Locate the cell with the specified text and output its [X, Y] center coordinate. 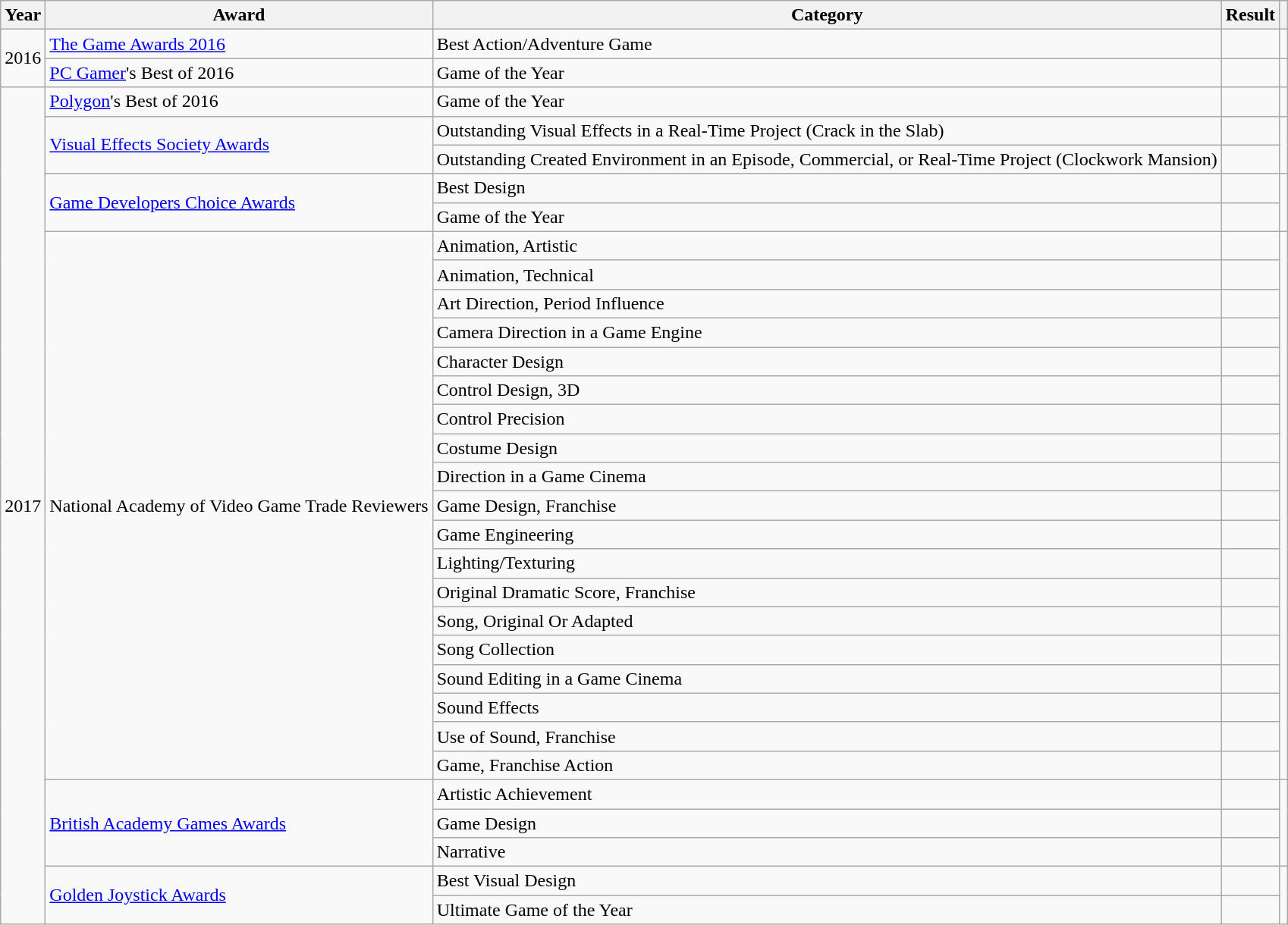
Use of Sound, Franchise [827, 736]
British Academy Games Awards [239, 823]
Best Design [827, 188]
Character Design [827, 362]
PC Gamer's Best of 2016 [239, 73]
Visual Effects Society Awards [239, 145]
2016 [23, 58]
Best Action/Adventure Game [827, 44]
Game Design, Franchise [827, 506]
Original Dramatic Score, Franchise [827, 592]
Award [239, 15]
2017 [23, 506]
Animation, Technical [827, 274]
Song, Original Or Adapted [827, 621]
Result [1250, 15]
Control Design, 3D [827, 390]
Golden Joystick Awards [239, 895]
Narrative [827, 852]
Ultimate Game of the Year [827, 910]
Sound Editing in a Game Cinema [827, 679]
Year [23, 15]
Game, Franchise Action [827, 765]
Category [827, 15]
Polygon's Best of 2016 [239, 102]
National Academy of Video Game Trade Reviewers [239, 505]
The Game Awards 2016 [239, 44]
Camera Direction in a Game Engine [827, 332]
Animation, Artistic [827, 246]
Game Engineering [827, 535]
Control Precision [827, 419]
Lighting/Texturing [827, 563]
Art Direction, Period Influence [827, 303]
Game Design [827, 823]
Outstanding Visual Effects in a Real-Time Project (Crack in the Slab) [827, 130]
Direction in a Game Cinema [827, 477]
Artistic Achievement [827, 794]
Sound Effects [827, 707]
Best Visual Design [827, 881]
Outstanding Created Environment in an Episode, Commercial, or Real-Time Project (Clockwork Mansion) [827, 159]
Song Collection [827, 650]
Costume Design [827, 448]
Game Developers Choice Awards [239, 202]
